Provide the [x, y] coordinate of the cell's center where the given text is located.  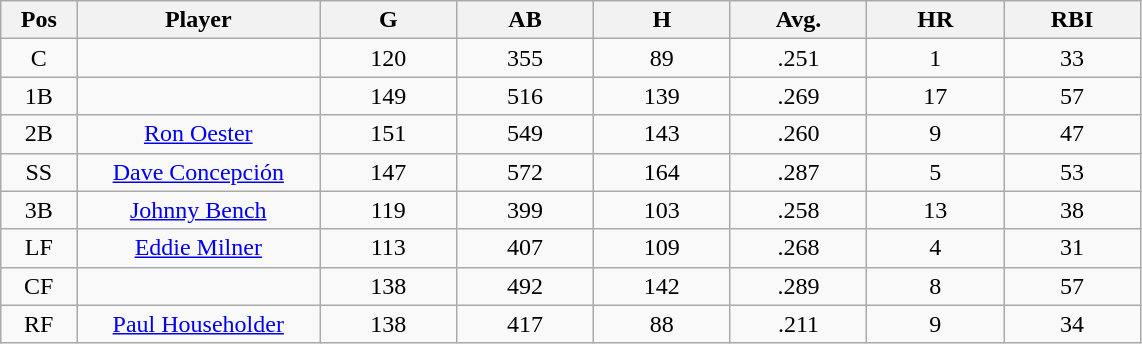
SS [39, 172]
Eddie Milner [198, 248]
88 [662, 324]
Pos [39, 20]
Player [198, 20]
.268 [798, 248]
33 [1072, 58]
8 [936, 286]
151 [388, 134]
17 [936, 96]
4 [936, 248]
139 [662, 96]
H [662, 20]
34 [1072, 324]
LF [39, 248]
89 [662, 58]
Dave Concepción [198, 172]
G [388, 20]
142 [662, 286]
572 [526, 172]
5 [936, 172]
2B [39, 134]
Johnny Bench [198, 210]
Ron Oester [198, 134]
.269 [798, 96]
492 [526, 286]
.251 [798, 58]
C [39, 58]
355 [526, 58]
549 [526, 134]
143 [662, 134]
HR [936, 20]
53 [1072, 172]
417 [526, 324]
164 [662, 172]
Paul Householder [198, 324]
.260 [798, 134]
.287 [798, 172]
31 [1072, 248]
1 [936, 58]
120 [388, 58]
109 [662, 248]
113 [388, 248]
3B [39, 210]
47 [1072, 134]
AB [526, 20]
38 [1072, 210]
407 [526, 248]
149 [388, 96]
.211 [798, 324]
13 [936, 210]
516 [526, 96]
RBI [1072, 20]
RF [39, 324]
Avg. [798, 20]
.258 [798, 210]
399 [526, 210]
103 [662, 210]
.289 [798, 286]
119 [388, 210]
147 [388, 172]
CF [39, 286]
1B [39, 96]
